For the text-containing cell, return its midpoint in (x, y) coordinate format. 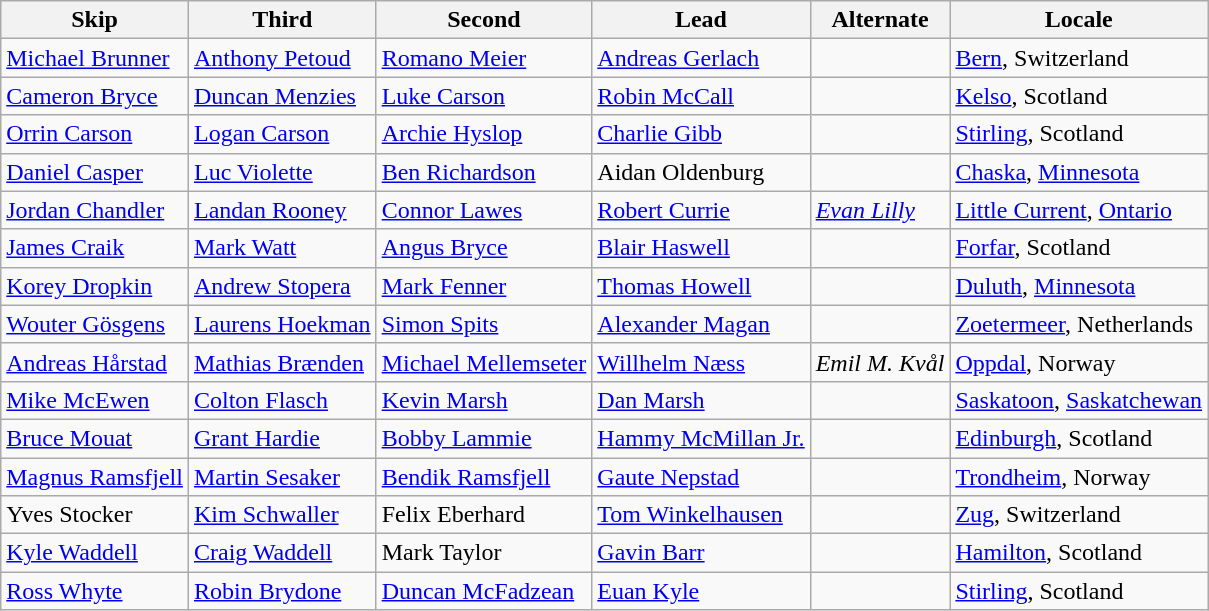
Skip (95, 20)
Charlie Gibb (701, 134)
Luc Violette (282, 172)
Kyle Waddell (95, 553)
Mark Fenner (484, 286)
Edinburgh, Scotland (1079, 438)
Simon Spits (484, 324)
Zug, Switzerland (1079, 515)
Andrew Stopera (282, 286)
Bern, Switzerland (1079, 58)
Ross Whyte (95, 591)
Ben Richardson (484, 172)
Orrin Carson (95, 134)
Mathias Brænden (282, 362)
Forfar, Scotland (1079, 248)
Hammy McMillan Jr. (701, 438)
James Craik (95, 248)
Emil M. Kvål (880, 362)
Robert Currie (701, 210)
Second (484, 20)
Kelso, Scotland (1079, 96)
Willhelm Næss (701, 362)
Duncan Menzies (282, 96)
Connor Lawes (484, 210)
Oppdal, Norway (1079, 362)
Andreas Hårstad (95, 362)
Gaute Nepstad (701, 477)
Martin Sesaker (282, 477)
Little Current, Ontario (1079, 210)
Anthony Petoud (282, 58)
Euan Kyle (701, 591)
Yves Stocker (95, 515)
Archie Hyslop (484, 134)
Craig Waddell (282, 553)
Laurens Hoekman (282, 324)
Wouter Gösgens (95, 324)
Blair Haswell (701, 248)
Mike McEwen (95, 400)
Dan Marsh (701, 400)
Bobby Lammie (484, 438)
Chaska, Minnesota (1079, 172)
Hamilton, Scotland (1079, 553)
Romano Meier (484, 58)
Daniel Casper (95, 172)
Zoetermeer, Netherlands (1079, 324)
Gavin Barr (701, 553)
Felix Eberhard (484, 515)
Alternate (880, 20)
Mark Watt (282, 248)
Saskatoon, Saskatchewan (1079, 400)
Magnus Ramsfjell (95, 477)
Korey Dropkin (95, 286)
Alexander Magan (701, 324)
Aidan Oldenburg (701, 172)
Michael Brunner (95, 58)
Landan Rooney (282, 210)
Thomas Howell (701, 286)
Bruce Mouat (95, 438)
Robin Brydone (282, 591)
Mark Taylor (484, 553)
Kim Schwaller (282, 515)
Duncan McFadzean (484, 591)
Third (282, 20)
Colton Flasch (282, 400)
Andreas Gerlach (701, 58)
Evan Lilly (880, 210)
Trondheim, Norway (1079, 477)
Locale (1079, 20)
Logan Carson (282, 134)
Bendik Ramsfjell (484, 477)
Lead (701, 20)
Kevin Marsh (484, 400)
Michael Mellemseter (484, 362)
Jordan Chandler (95, 210)
Luke Carson (484, 96)
Cameron Bryce (95, 96)
Grant Hardie (282, 438)
Robin McCall (701, 96)
Duluth, Minnesota (1079, 286)
Angus Bryce (484, 248)
Tom Winkelhausen (701, 515)
